Return [x, y] of the center of cell containing provided text 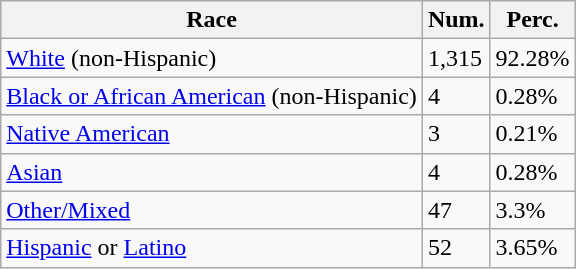
3.65% [532, 248]
0.21% [532, 134]
Native American [212, 134]
Asian [212, 172]
Race [212, 20]
47 [456, 210]
Black or African American (non-Hispanic) [212, 96]
92.28% [532, 58]
1,315 [456, 58]
Hispanic or Latino [212, 248]
Other/Mixed [212, 210]
White (non-Hispanic) [212, 58]
52 [456, 248]
3 [456, 134]
3.3% [532, 210]
Perc. [532, 20]
Num. [456, 20]
